Extract the (X, Y) coordinate from the center of the cell holding the provided text.  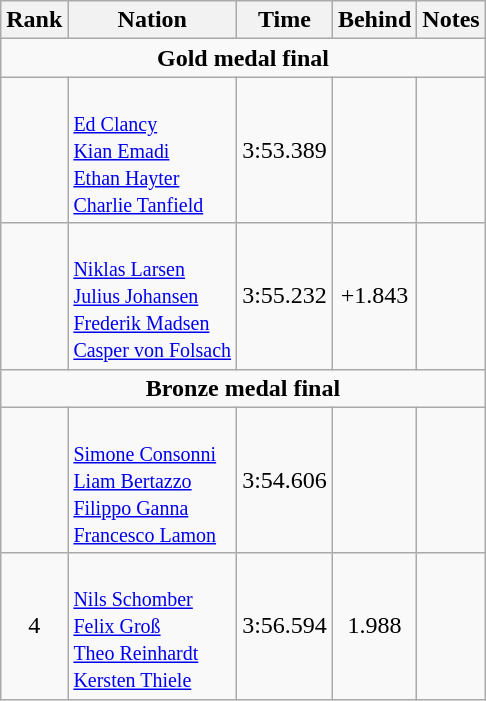
Gold medal final (243, 58)
Bronze medal final (243, 388)
Niklas LarsenJulius JohansenFrederik MadsenCasper von Folsach (152, 296)
3:54.606 (285, 480)
+1.843 (374, 296)
3:55.232 (285, 296)
Nils SchomberFelix GroßTheo ReinhardtKersten Thiele (152, 626)
Simone ConsonniLiam BertazzoFilippo GannaFrancesco Lamon (152, 480)
3:56.594 (285, 626)
1.988 (374, 626)
4 (34, 626)
Notes (451, 20)
Ed ClancyKian EmadiEthan HayterCharlie Tanfield (152, 150)
Rank (34, 20)
Time (285, 20)
Behind (374, 20)
3:53.389 (285, 150)
Nation (152, 20)
